Capture the cell that displays the provided text and extract its [x, y] central coordinate. 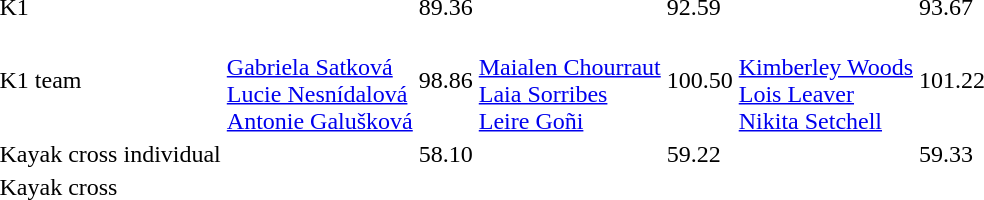
100.50 [700, 80]
Kimberley WoodsLois LeaverNikita Setchell [826, 80]
59.22 [700, 154]
98.86 [446, 80]
Maialen ChourrautLaia SorribesLeire Goñi [570, 80]
58.10 [446, 154]
Gabriela SatkováLucie NesnídalováAntonie Galušková [320, 80]
